Locate the cell with the specified text and output its [X, Y] center coordinate. 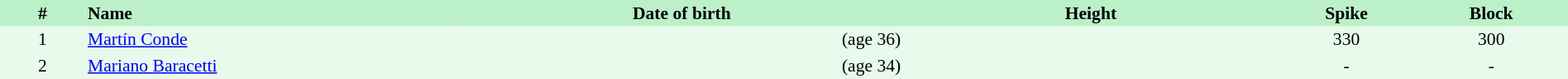
# [43, 13]
300 [1491, 40]
Mariano Baracetti [273, 66]
Height [1090, 13]
Martín Conde [273, 40]
Spike [1346, 13]
(age 36) [681, 40]
2 [43, 66]
1 [43, 40]
330 [1346, 40]
Date of birth [681, 13]
(age 34) [681, 66]
Block [1491, 13]
Name [273, 13]
